Provide the [x, y] coordinate of the cell's center where the given text is located.  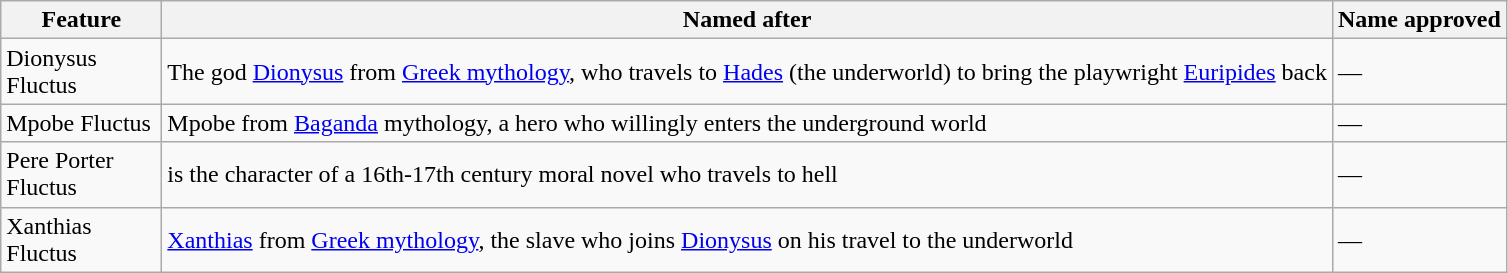
is the character of a 16th-17th century moral novel who travels to hell [748, 174]
Named after [748, 20]
Pere Porter Fluctus [82, 174]
Dionysus Fluctus [82, 72]
Mpobe from Baganda mythology, a hero who willingly enters the underground world [748, 123]
The god Dionysus from Greek mythology, who travels to Hades (the underworld) to bring the playwright Euripides back [748, 72]
Feature [82, 20]
Mpobe Fluctus [82, 123]
Xanthias Fluctus [82, 240]
Name approved [1419, 20]
Xanthias from Greek mythology, the slave who joins Dionysus on his travel to the underworld [748, 240]
